Determine the (X, Y) coordinate at the center of the cell enclosing the given text.  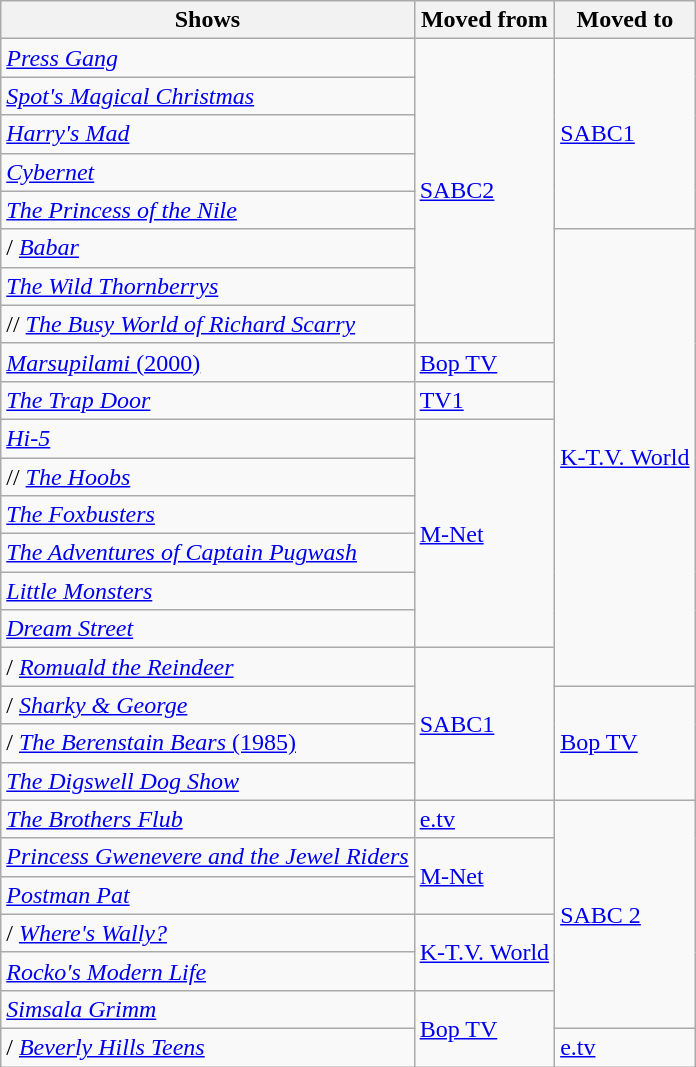
Simsala Grimm (208, 1009)
Princess Gwenevere and the Jewel Riders (208, 857)
SABC 2 (625, 914)
The Princess of the Nile (208, 210)
Moved to (625, 20)
Moved from (484, 20)
The Trap Door (208, 400)
The Wild Thornberrys (208, 286)
Press Gang (208, 58)
Rocko's Modern Life (208, 971)
Shows (208, 20)
Cybernet (208, 172)
The Adventures of Captain Pugwash (208, 553)
SABC2 (484, 191)
The Brothers Flub (208, 819)
TV1 (484, 400)
Harry's Mad (208, 134)
Postman Pat (208, 895)
Spot's Magical Christmas (208, 96)
/ Babar (208, 248)
/ The Berenstain Bears (1985) (208, 743)
Dream Street (208, 629)
// The Hoobs (208, 477)
The Foxbusters (208, 515)
Marsupilami (2000) (208, 362)
The Digswell Dog Show (208, 781)
/ Sharky & George (208, 705)
/ Beverly Hills Teens (208, 1047)
/ Romuald the Reindeer (208, 667)
/ Where's Wally? (208, 933)
// The Busy World of Richard Scarry (208, 324)
Little Monsters (208, 591)
Hi-5 (208, 438)
